Identify which cell holds the provided text, then report its [x, y] central coordinate. 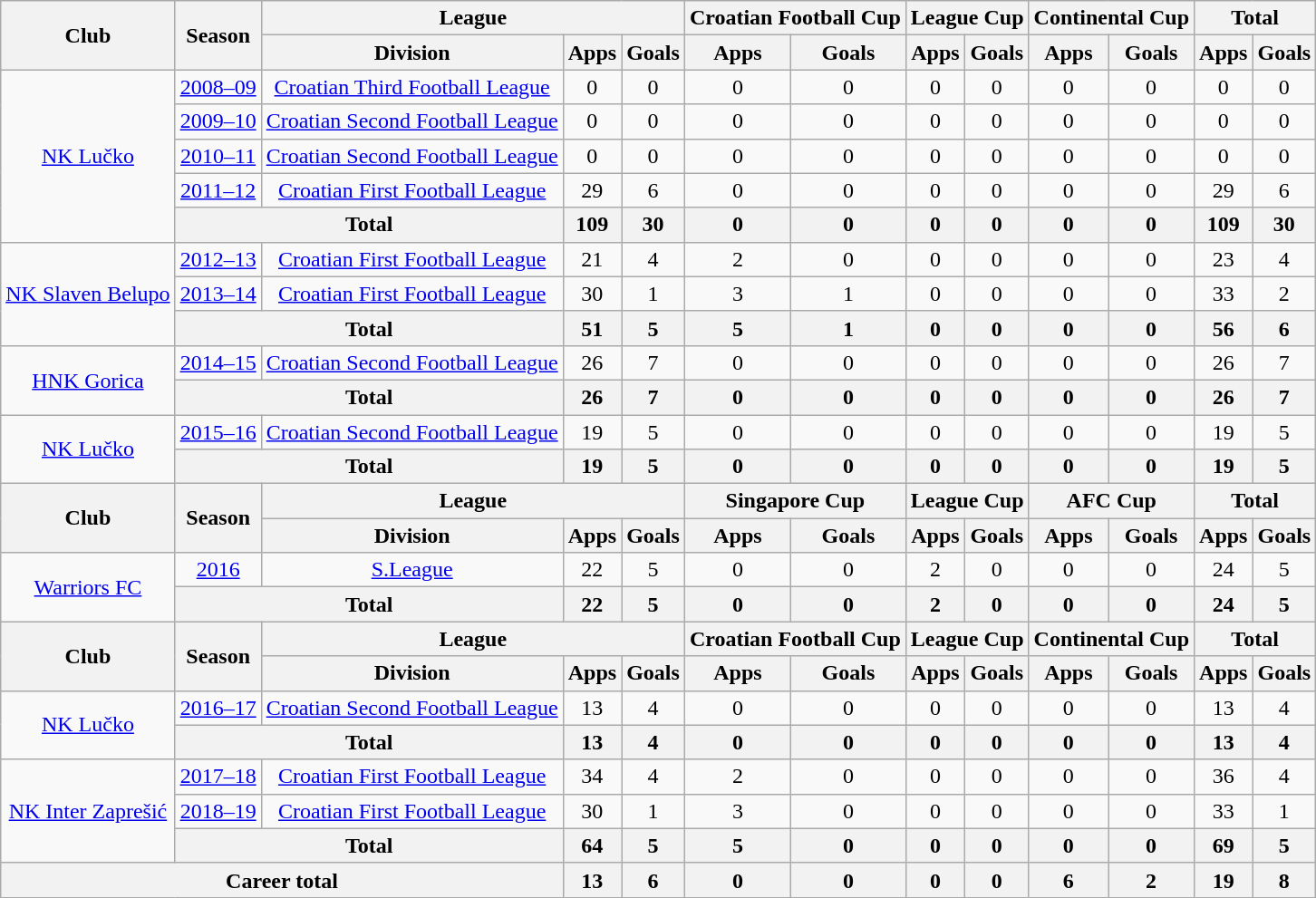
34 [592, 777]
2018–19 [218, 811]
2012–13 [218, 259]
2015–16 [218, 432]
S.League [411, 570]
2014–15 [218, 362]
2009–10 [218, 121]
36 [1224, 777]
2013–14 [218, 294]
21 [592, 259]
56 [1224, 328]
69 [1224, 845]
NK Inter Zaprešić [88, 811]
AFC Cup [1111, 501]
Warriors FC [88, 587]
NK Slaven Belupo [88, 294]
23 [1224, 259]
2008–09 [218, 87]
2016–17 [218, 708]
8 [1284, 880]
2016 [218, 570]
Singapore Cup [795, 501]
HNK Gorica [88, 380]
2011–12 [218, 190]
2010–11 [218, 156]
Career total [282, 880]
Croatian Third Football League [411, 87]
2017–18 [218, 777]
51 [592, 328]
64 [592, 845]
